Identify which cell holds the provided text, then report its [X, Y] central coordinate. 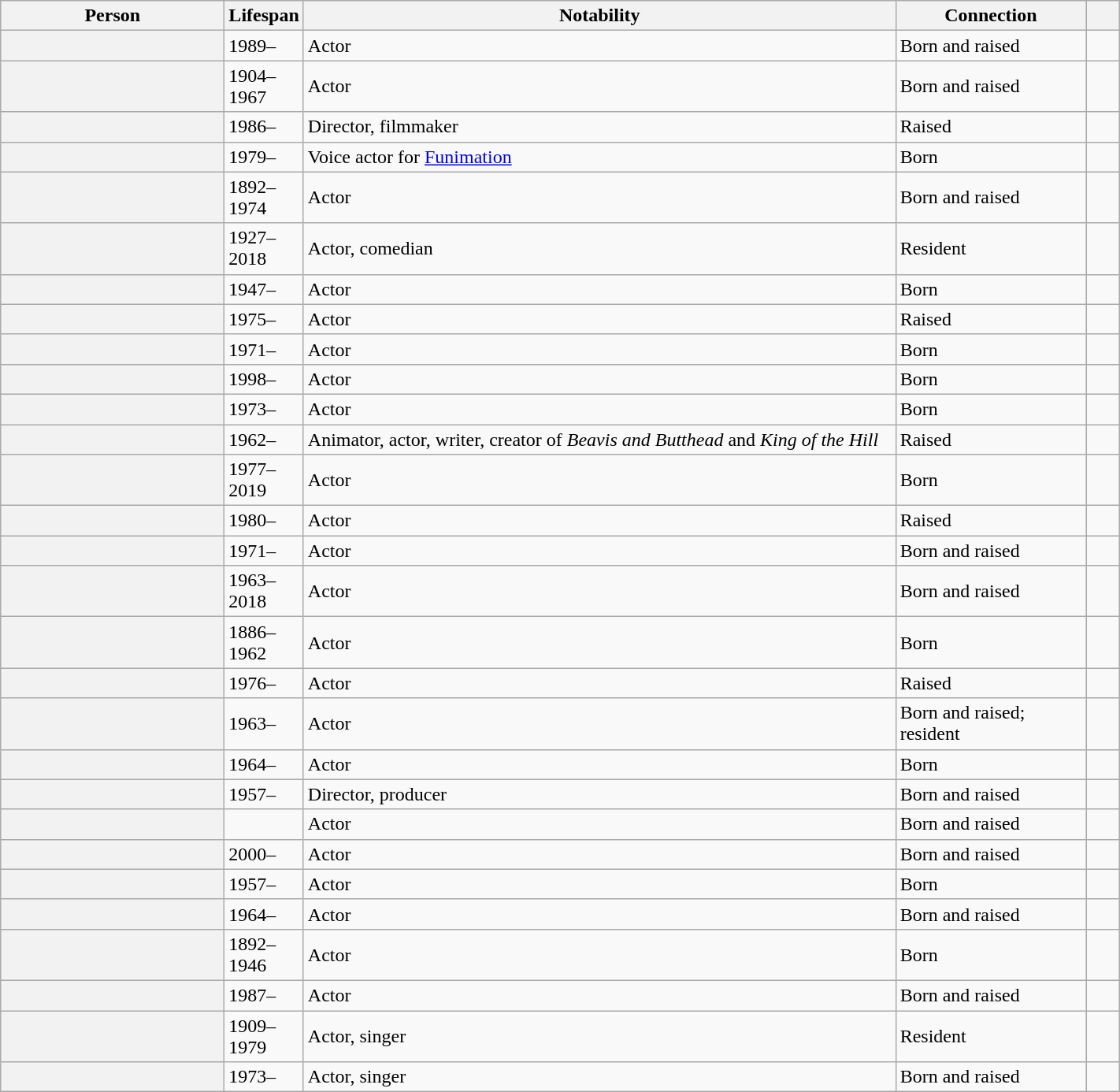
Born and raised; resident [991, 723]
Director, filmmaker [599, 127]
1962– [264, 439]
1987– [264, 995]
1977–2019 [264, 481]
1909–1979 [264, 1035]
Person [113, 16]
2000– [264, 854]
1904–1967 [264, 87]
1989– [264, 46]
Animator, actor, writer, creator of Beavis and Butthead and King of the Hill [599, 439]
1979– [264, 157]
1963–2018 [264, 591]
1963– [264, 723]
1892–1974 [264, 197]
1927–2018 [264, 249]
1892–1946 [264, 955]
Voice actor for Funimation [599, 157]
1947– [264, 289]
Actor, comedian [599, 249]
1975– [264, 319]
1980– [264, 521]
Lifespan [264, 16]
1986– [264, 127]
1886–1962 [264, 643]
1976– [264, 683]
Director, producer [599, 794]
Connection [991, 16]
1998– [264, 379]
Notability [599, 16]
